Pinpoint the cell where the given text exists, returning its (x, y) midpoint coordinate. 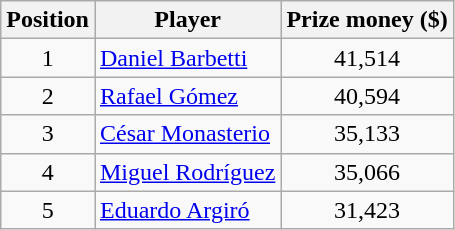
4 (48, 172)
31,423 (367, 210)
35,066 (367, 172)
Prize money ($) (367, 20)
5 (48, 210)
3 (48, 134)
Player (187, 20)
40,594 (367, 96)
Position (48, 20)
Rafael Gómez (187, 96)
41,514 (367, 58)
1 (48, 58)
Eduardo Argiró (187, 210)
2 (48, 96)
Daniel Barbetti (187, 58)
Miguel Rodríguez (187, 172)
35,133 (367, 134)
César Monasterio (187, 134)
